Provide the (x, y) coordinate of the cell's center where the given text is located.  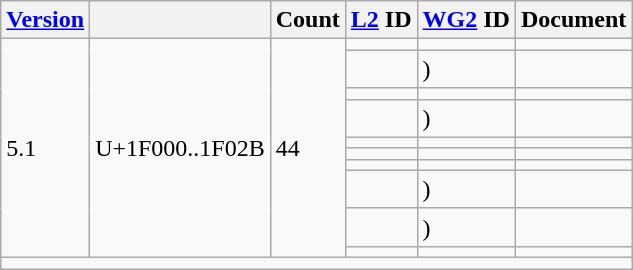
44 (308, 148)
Count (308, 20)
WG2 ID (466, 20)
Version (46, 20)
Document (573, 20)
L2 ID (381, 20)
5.1 (46, 148)
U+1F000..1F02B (180, 148)
